Provide the [x, y] coordinate of the cell's center where the given text is located.  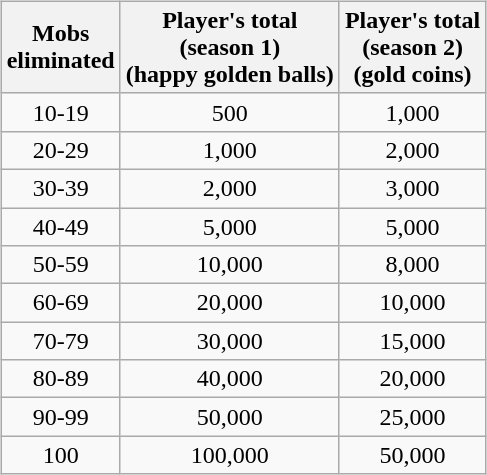
500 [230, 112]
10-19 [60, 112]
3,000 [412, 188]
20-29 [60, 150]
15,000 [412, 341]
80-89 [60, 379]
30-39 [60, 188]
100 [60, 455]
Mobseliminated [60, 47]
25,000 [412, 417]
50-59 [60, 265]
40-49 [60, 227]
Player's total(season 2)(gold coins) [412, 47]
70-79 [60, 341]
8,000 [412, 265]
30,000 [230, 341]
40,000 [230, 379]
Player's total(season 1)(happy golden balls) [230, 47]
100,000 [230, 455]
60-69 [60, 303]
90-99 [60, 417]
